Provide the (x, y) coordinate of the cell's center where the given text is located.  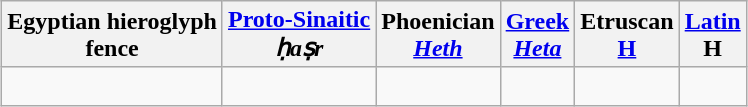
LatinH (712, 34)
Egyptian hieroglyphfence (112, 34)
EtruscanH (627, 34)
GreekHeta (538, 34)
PhoenicianHeth (438, 34)
Proto-Sinaiticḥaṣr (298, 34)
